Provide the [x, y] coordinate of the cell's center where the given text is located.  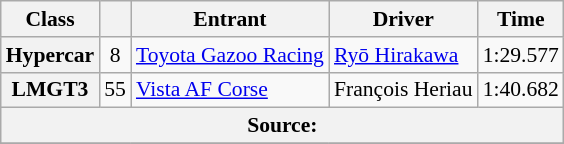
8 [115, 55]
Ryō Hirakawa [404, 55]
Time [521, 19]
Driver [404, 19]
Entrant [230, 19]
François Heriau [404, 90]
Toyota Gazoo Racing [230, 55]
Vista AF Corse [230, 90]
55 [115, 90]
1:29.577 [521, 55]
Class [50, 19]
1:40.682 [521, 90]
Source: [282, 126]
Hypercar [50, 55]
LMGT3 [50, 90]
